Find where the given text appears and provide that cell's center as [X, Y] coordinate. 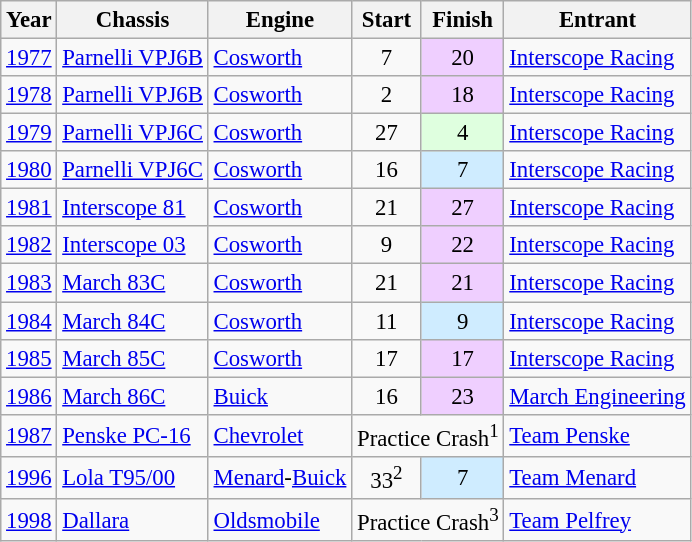
1986 [29, 396]
Dallara [132, 520]
1987 [29, 435]
23 [462, 396]
4 [462, 133]
1977 [29, 58]
1980 [29, 170]
1996 [29, 478]
Lola T95/00 [132, 478]
Buick [280, 396]
1978 [29, 95]
Finish [462, 20]
1984 [29, 321]
Interscope 03 [132, 245]
Chevrolet [280, 435]
332 [387, 478]
1979 [29, 133]
Oldsmobile [280, 520]
March 86C [132, 396]
March 84C [132, 321]
22 [462, 245]
Practice Crash3 [428, 520]
Entrant [598, 20]
Chassis [132, 20]
18 [462, 95]
Start [387, 20]
11 [387, 321]
1985 [29, 358]
1983 [29, 283]
Practice Crash1 [428, 435]
Menard-Buick [280, 478]
Penske PC-16 [132, 435]
March Engineering [598, 396]
Year [29, 20]
Team Pelfrey [598, 520]
March 83C [132, 283]
1982 [29, 245]
Team Penske [598, 435]
2 [387, 95]
March 85C [132, 358]
20 [462, 58]
1981 [29, 208]
Engine [280, 20]
Team Menard [598, 478]
1998 [29, 520]
Interscope 81 [132, 208]
